Search for the cell housing the specified text and yield its (X, Y) center coordinate. 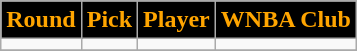
Player (177, 20)
Round (41, 20)
WNBA Club (286, 20)
Pick (109, 20)
